Detect which cell encompasses the target text, then output its [x, y] center coordinate. 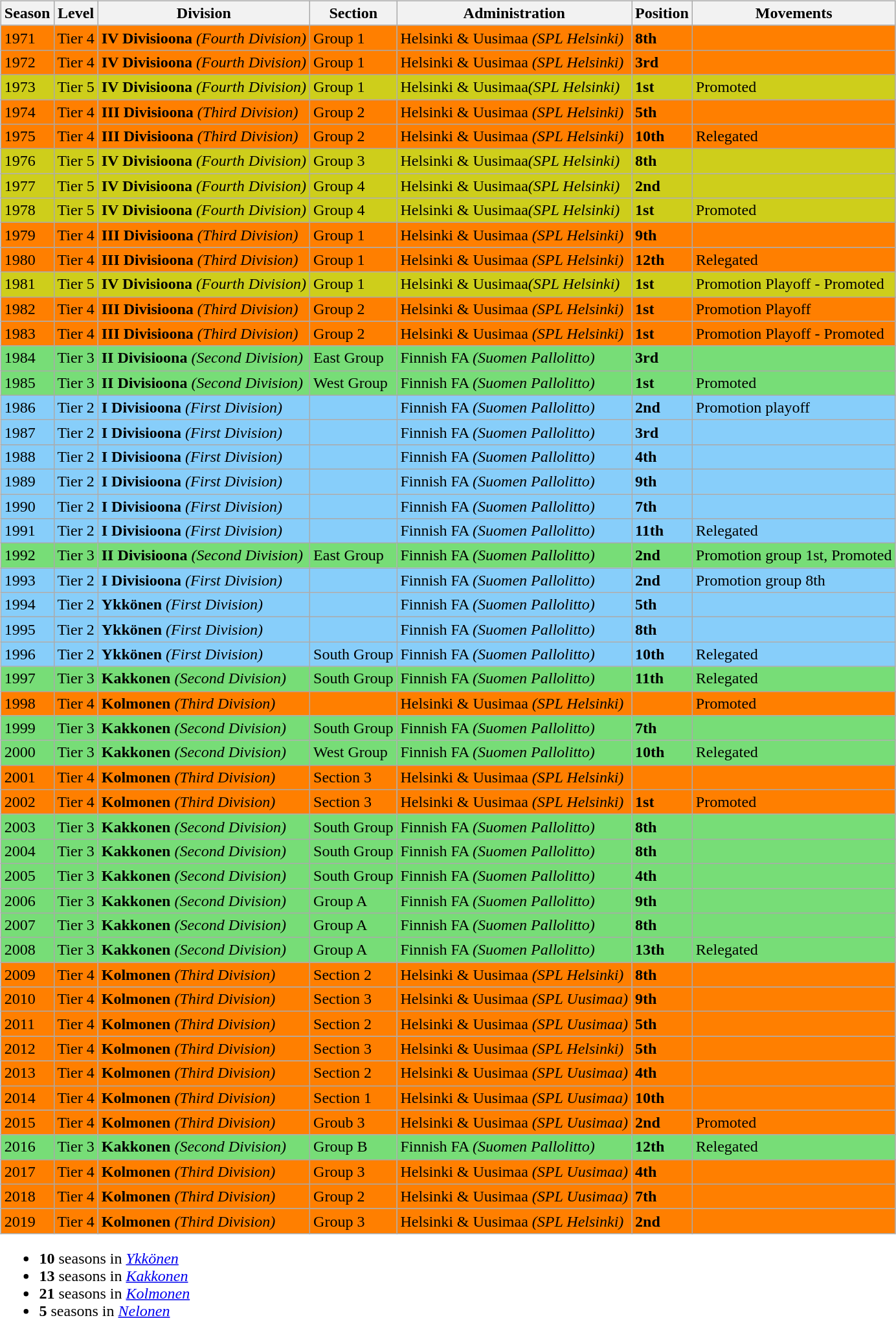
Position [662, 13]
1981 [27, 284]
Season [27, 13]
1974 [27, 112]
2005 [27, 876]
1989 [27, 481]
1978 [27, 210]
1972 [27, 62]
1977 [27, 186]
2018 [27, 1196]
1986 [27, 407]
1983 [27, 334]
1998 [27, 703]
Group B [353, 1147]
2017 [27, 1172]
1990 [27, 506]
1994 [27, 605]
Level [76, 13]
2000 [27, 753]
2010 [27, 999]
Promotion playoff [794, 407]
1991 [27, 531]
1996 [27, 654]
2009 [27, 975]
Promotion group 1st, Promoted [794, 556]
2012 [27, 1049]
1979 [27, 235]
2003 [27, 826]
Promotion group 8th [794, 580]
1995 [27, 630]
2016 [27, 1147]
1988 [27, 457]
1993 [27, 580]
2008 [27, 950]
1973 [27, 87]
1997 [27, 679]
2007 [27, 926]
2001 [27, 777]
2011 [27, 1024]
Section 1 [353, 1098]
2013 [27, 1073]
Groub 3 [353, 1122]
1975 [27, 137]
2015 [27, 1122]
2006 [27, 901]
2002 [27, 802]
1985 [27, 383]
1976 [27, 161]
Administration [514, 13]
Section [353, 13]
2014 [27, 1098]
13th [662, 950]
1971 [27, 38]
1984 [27, 358]
1980 [27, 260]
2004 [27, 851]
Division [203, 13]
1987 [27, 432]
Movements [794, 13]
1982 [27, 309]
1992 [27, 556]
2019 [27, 1221]
Promotion Playoff [794, 309]
1999 [27, 728]
